Output the (x, y) coordinate of the center of the cell containing the given text.  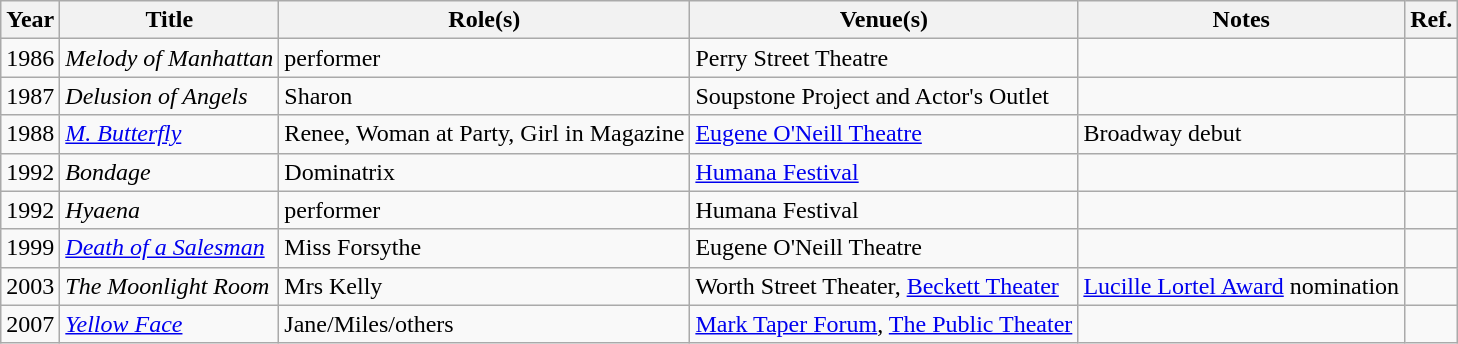
Role(s) (484, 20)
M. Butterfly (170, 134)
Delusion of Angels (170, 96)
Sharon (484, 96)
Perry Street Theatre (884, 58)
Mrs Kelly (484, 286)
Melody of Manhattan (170, 58)
Title (170, 20)
Dominatrix (484, 172)
Mark Taper Forum, The Public Theater (884, 324)
Year (30, 20)
Bondage (170, 172)
2007 (30, 324)
Worth Street Theater, Beckett Theater (884, 286)
Soupstone Project and Actor's Outlet (884, 96)
1987 (30, 96)
Miss Forsythe (484, 248)
Notes (1242, 20)
1986 (30, 58)
Venue(s) (884, 20)
Yellow Face (170, 324)
1988 (30, 134)
Lucille Lortel Award nomination (1242, 286)
Jane/Miles/others (484, 324)
Broadway debut (1242, 134)
Renee, Woman at Party, Girl in Magazine (484, 134)
The Moonlight Room (170, 286)
2003 (30, 286)
Hyaena (170, 210)
Death of a Salesman (170, 248)
1999 (30, 248)
Ref. (1432, 20)
